Return the (X, Y) coordinate for the center point of the cell that contains the specified text.  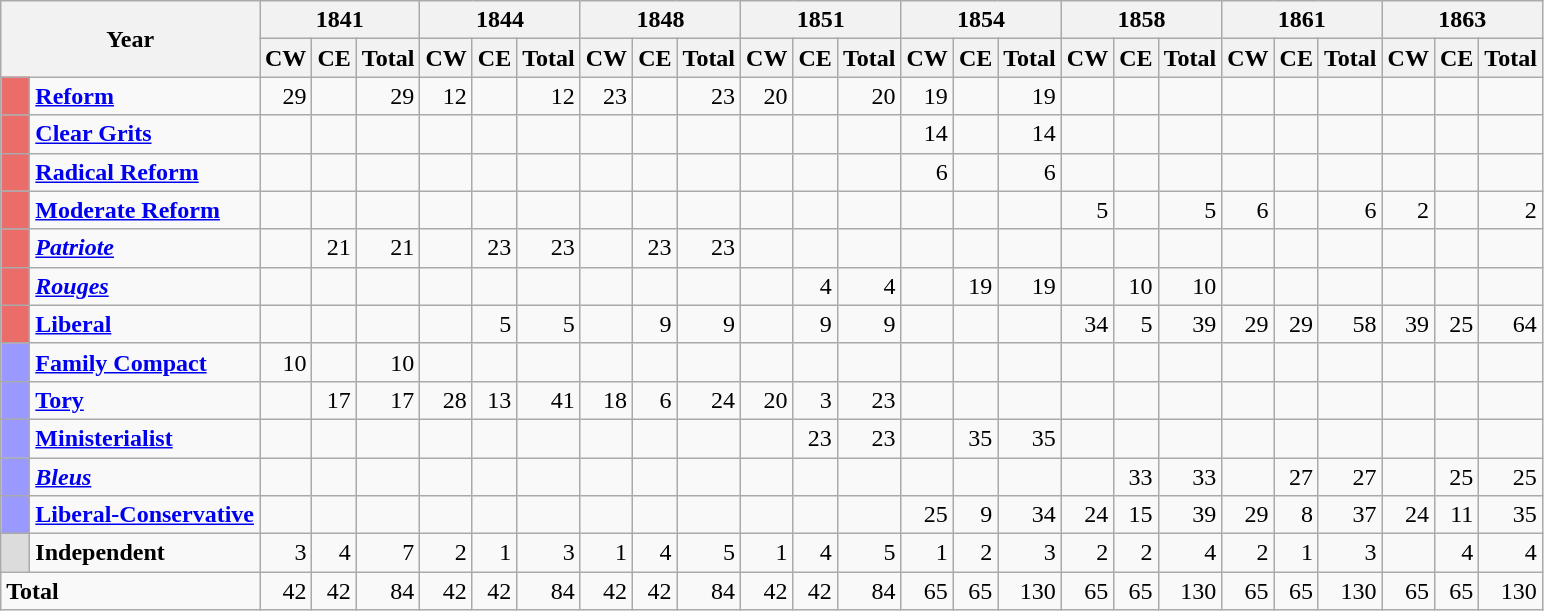
1841 (340, 20)
1863 (1462, 20)
58 (1350, 324)
Clear Grits (145, 134)
64 (1511, 324)
1848 (660, 20)
Rouges (145, 286)
11 (1456, 515)
1854 (981, 20)
7 (388, 553)
13 (494, 400)
1858 (1141, 20)
Bleus (145, 477)
15 (1136, 515)
1851 (821, 20)
Year (130, 39)
Family Compact (145, 362)
Reform (145, 96)
Ministerialist (145, 438)
Patriote (145, 248)
1861 (1302, 20)
37 (1350, 515)
18 (606, 400)
41 (549, 400)
Independent (145, 553)
Moderate Reform (145, 210)
Liberal-Conservative (145, 515)
Liberal (145, 324)
28 (446, 400)
8 (1296, 515)
Tory (145, 400)
Radical Reform (145, 172)
1844 (500, 20)
